Extract the [x, y] coordinate from the center of the cell holding the provided text.  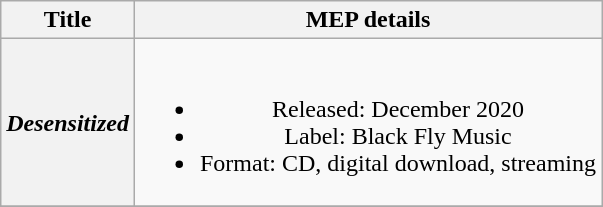
Desensitized [68, 122]
MEP details [368, 20]
Released: December 2020Label: Black Fly MusicFormat: CD, digital download, streaming [368, 122]
Title [68, 20]
